Detect which cell encompasses the target text, then output its [x, y] center coordinate. 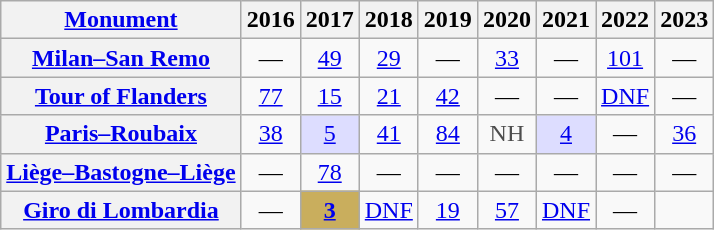
19 [448, 210]
Monument [121, 20]
84 [448, 134]
Tour of Flanders [121, 96]
Liège–Bastogne–Liège [121, 172]
Giro di Lombardia [121, 210]
2019 [448, 20]
Paris–Roubaix [121, 134]
42 [448, 96]
41 [388, 134]
29 [388, 58]
3 [330, 210]
2023 [684, 20]
2016 [270, 20]
4 [566, 134]
15 [330, 96]
49 [330, 58]
2017 [330, 20]
38 [270, 134]
101 [626, 58]
2021 [566, 20]
5 [330, 134]
2018 [388, 20]
36 [684, 134]
2022 [626, 20]
Milan–San Remo [121, 58]
21 [388, 96]
NH [506, 134]
33 [506, 58]
57 [506, 210]
77 [270, 96]
78 [330, 172]
2020 [506, 20]
